Find where the given text appears and provide that cell's center as [X, Y] coordinate. 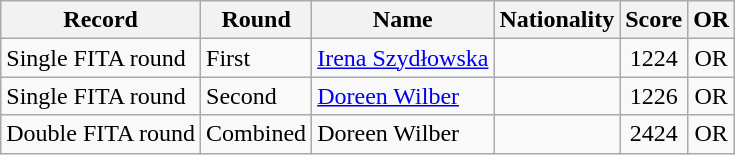
Second [256, 96]
Round [256, 20]
First [256, 58]
Combined [256, 134]
Double FITA round [101, 134]
Record [101, 20]
Irena Szydłowska [403, 58]
Nationality [557, 20]
2424 [654, 134]
Score [654, 20]
1226 [654, 96]
1224 [654, 58]
Name [403, 20]
